Locate the cell with the specified text and output its [x, y] center coordinate. 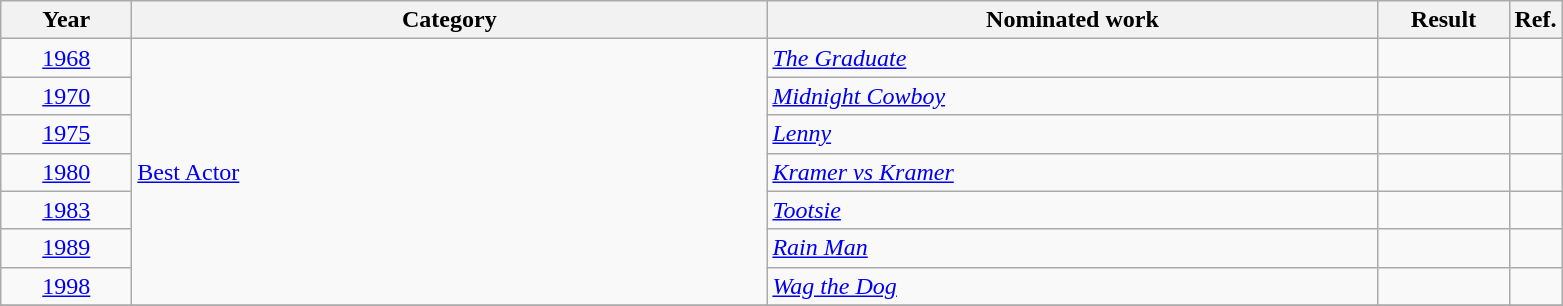
1983 [66, 210]
Best Actor [450, 172]
Wag the Dog [1072, 286]
Rain Man [1072, 248]
1989 [66, 248]
Result [1444, 20]
Category [450, 20]
Year [66, 20]
Nominated work [1072, 20]
Lenny [1072, 134]
Kramer vs Kramer [1072, 172]
1998 [66, 286]
Tootsie [1072, 210]
1968 [66, 58]
The Graduate [1072, 58]
1975 [66, 134]
1980 [66, 172]
Ref. [1536, 20]
1970 [66, 96]
Midnight Cowboy [1072, 96]
